Output the [x, y] coordinate of the center of the cell containing the given text.  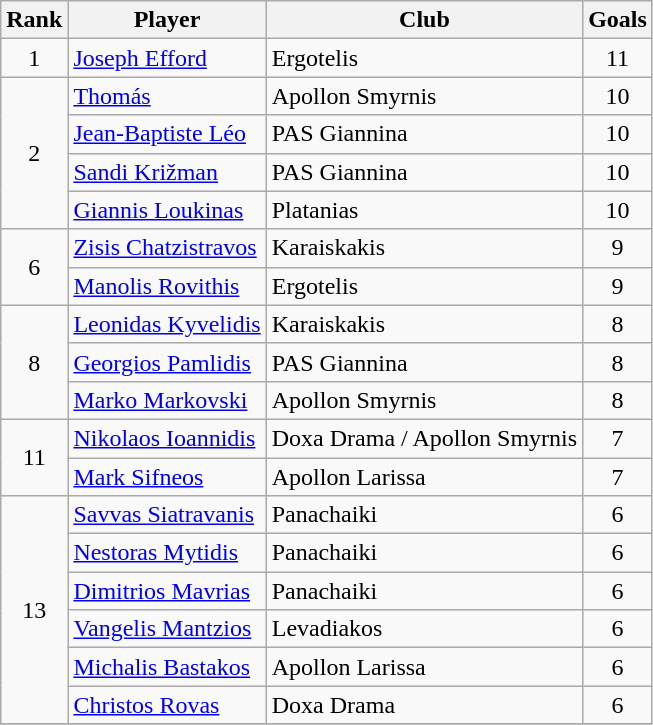
Christos Rovas [167, 705]
Goals [618, 20]
Vangelis Mantzios [167, 629]
Thomás [167, 96]
Manolis Rovithis [167, 286]
Jean-Baptiste Léo [167, 134]
Michalis Bastakos [167, 667]
Dimitrios Mavrias [167, 591]
Nikolaos Ioannidis [167, 438]
Club [424, 20]
Zisis Chatzistravos [167, 248]
Nestoras Mytidis [167, 553]
Mark Sifneos [167, 477]
Georgios Pamlidis [167, 362]
Sandi Križman [167, 172]
Savvas Siatravanis [167, 515]
Giannis Loukinas [167, 210]
2 [34, 153]
13 [34, 610]
Joseph Efford [167, 58]
Doxa Drama [424, 705]
Player [167, 20]
Leonidas Kyvelidis [167, 324]
Levadiakos [424, 629]
Rank [34, 20]
1 [34, 58]
Marko Markovski [167, 400]
Doxa Drama / Apollon Smyrnis [424, 438]
Platanias [424, 210]
